Find where the given text appears and provide that cell's center as [x, y] coordinate. 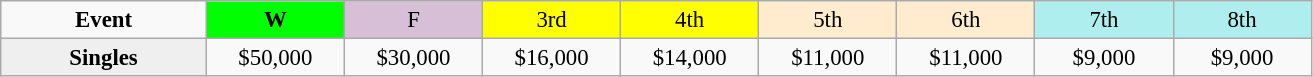
$30,000 [413, 58]
7th [1104, 20]
3rd [552, 20]
F [413, 20]
4th [690, 20]
$14,000 [690, 58]
6th [966, 20]
Event [104, 20]
5th [828, 20]
W [275, 20]
8th [1242, 20]
$50,000 [275, 58]
Singles [104, 58]
$16,000 [552, 58]
